Search for the cell housing the specified text and yield its (X, Y) center coordinate. 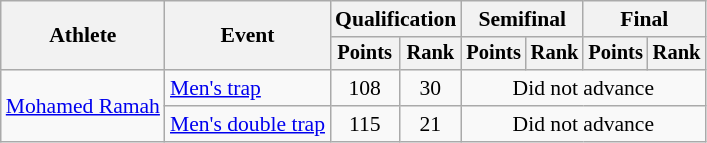
115 (364, 124)
21 (430, 124)
Mohamed Ramah (83, 106)
Men's double trap (248, 124)
Men's trap (248, 88)
Final (644, 19)
Qualification (396, 19)
Event (248, 36)
Athlete (83, 36)
108 (364, 88)
30 (430, 88)
Semifinal (522, 19)
